Return (x, y) of the center of cell containing provided text 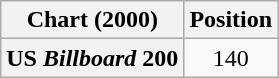
US Billboard 200 (92, 58)
Chart (2000) (92, 20)
Position (231, 20)
140 (231, 58)
